Locate the cell with the specified text and output its [x, y] center coordinate. 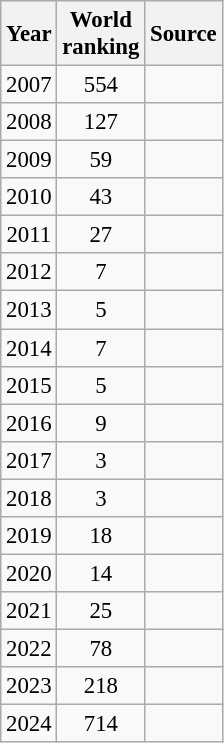
43 [101, 197]
714 [101, 724]
2023 [29, 686]
14 [101, 573]
2009 [29, 160]
2007 [29, 85]
127 [101, 122]
2018 [29, 498]
554 [101, 85]
2022 [29, 648]
Year [29, 34]
2021 [29, 611]
2016 [29, 423]
18 [101, 536]
59 [101, 160]
2012 [29, 273]
27 [101, 235]
78 [101, 648]
2020 [29, 573]
9 [101, 423]
2013 [29, 310]
Source [184, 34]
Worldranking [101, 34]
2017 [29, 460]
25 [101, 611]
2019 [29, 536]
2011 [29, 235]
2015 [29, 385]
2010 [29, 197]
2008 [29, 122]
218 [101, 686]
2024 [29, 724]
2014 [29, 348]
